Determine the [x, y] coordinate at the center of the cell enclosing the given text.  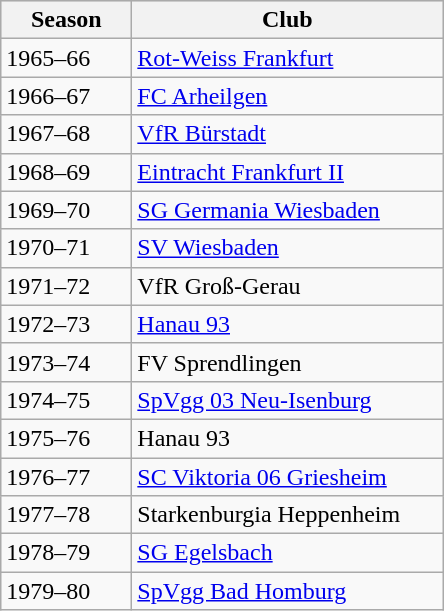
1979–80 [66, 591]
1973–74 [66, 362]
VfR Groß-Gerau [288, 286]
SpVgg Bad Homburg [288, 591]
Eintracht Frankfurt II [288, 172]
1976–77 [66, 477]
1970–71 [66, 248]
1974–75 [66, 400]
1975–76 [66, 438]
Rot-Weiss Frankfurt [288, 58]
Starkenburgia Heppenheim [288, 515]
1972–73 [66, 324]
1966–67 [66, 96]
1968–69 [66, 172]
Club [288, 20]
SG Germania Wiesbaden [288, 210]
Season [66, 20]
SpVgg 03 Neu-Isenburg [288, 400]
1971–72 [66, 286]
FC Arheilgen [288, 96]
SV Wiesbaden [288, 248]
1969–70 [66, 210]
1978–79 [66, 553]
1967–68 [66, 134]
1977–78 [66, 515]
FV Sprendlingen [288, 362]
1965–66 [66, 58]
VfR Bürstadt [288, 134]
SG Egelsbach [288, 553]
SC Viktoria 06 Griesheim [288, 477]
